Extract the (X, Y) coordinate from the center of the cell holding the provided text.  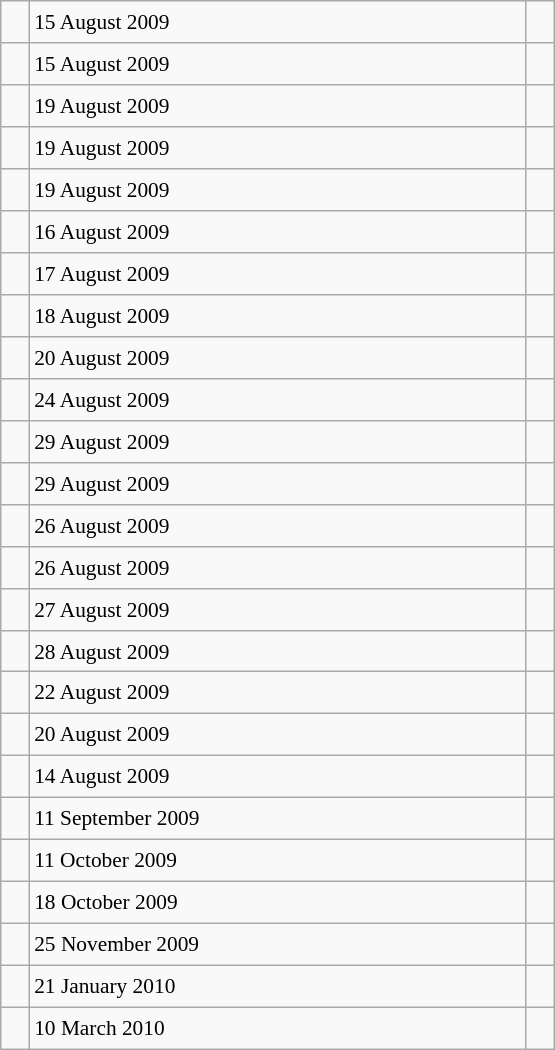
24 August 2009 (278, 399)
18 August 2009 (278, 316)
21 January 2010 (278, 986)
27 August 2009 (278, 609)
11 September 2009 (278, 819)
18 October 2009 (278, 903)
17 August 2009 (278, 274)
14 August 2009 (278, 777)
28 August 2009 (278, 651)
16 August 2009 (278, 232)
22 August 2009 (278, 693)
25 November 2009 (278, 945)
10 March 2010 (278, 1028)
11 October 2009 (278, 861)
